From the cell containing the given text, extract its center point as [x, y] coordinate. 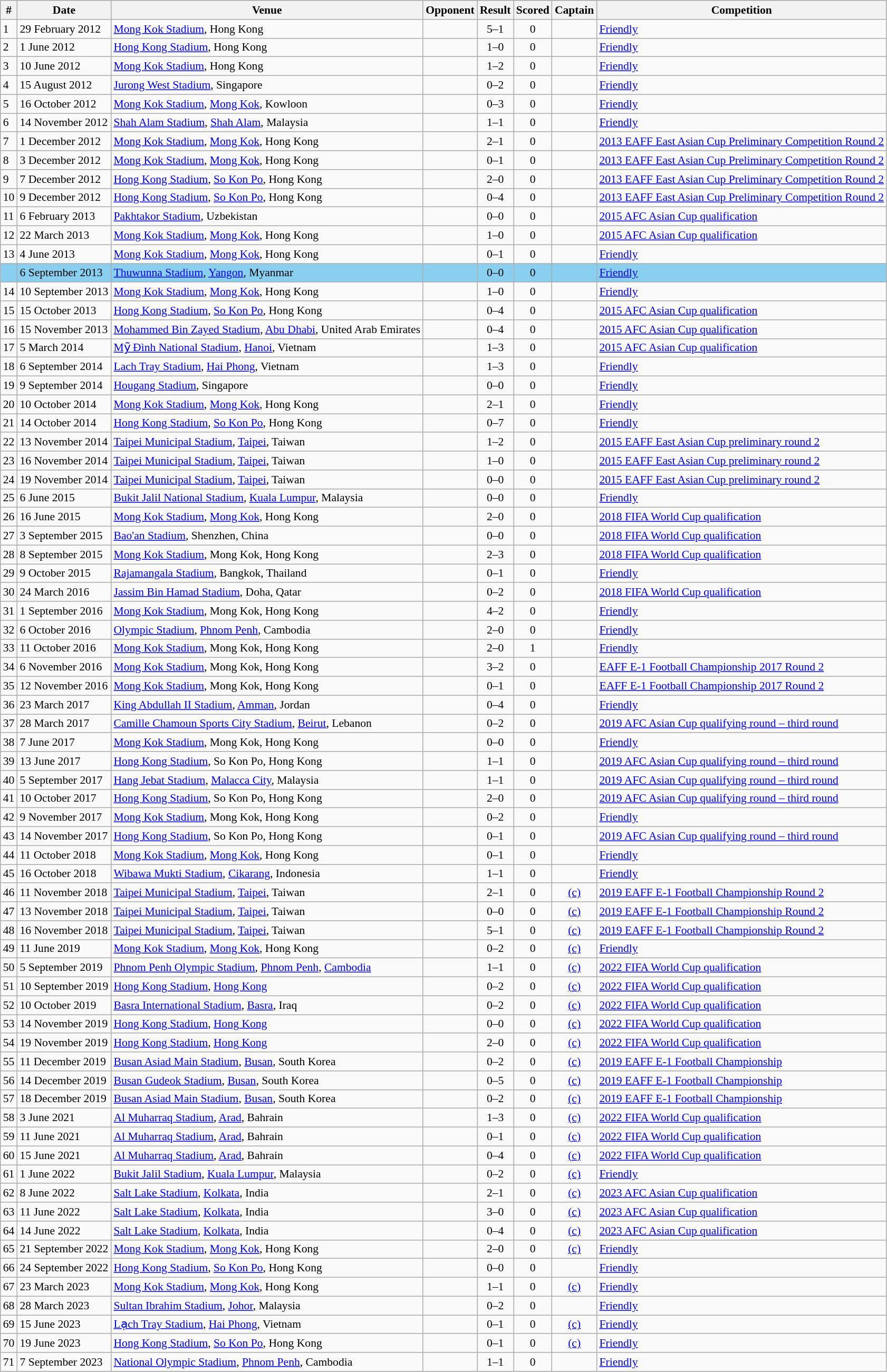
10 October 2017 [64, 799]
23 [9, 461]
Venue [267, 10]
6 September 2014 [64, 367]
36 [9, 705]
71 [9, 1362]
11 [9, 217]
9 November 2017 [64, 818]
11 November 2018 [64, 893]
16 November 2014 [64, 461]
Olympic Stadium, Phnom Penh, Cambodia [267, 630]
14 June 2022 [64, 1231]
6 February 2013 [64, 217]
10 June 2012 [64, 66]
3–2 [496, 667]
69 [9, 1325]
67 [9, 1287]
15 [9, 310]
Jassim Bin Hamad Stadium, Doha, Qatar [267, 592]
14 November 2017 [64, 836]
40 [9, 780]
62 [9, 1193]
5 September 2017 [64, 780]
35 [9, 686]
14 October 2014 [64, 423]
47 [9, 911]
68 [9, 1306]
16 October 2012 [64, 104]
55 [9, 1062]
11 October 2016 [64, 648]
63 [9, 1212]
9 October 2015 [64, 573]
11 October 2018 [64, 855]
34 [9, 667]
17 [9, 348]
3 [9, 66]
15 June 2023 [64, 1325]
19 November 2014 [64, 480]
13 June 2017 [64, 761]
30 [9, 592]
25 [9, 498]
5 September 2019 [64, 968]
0–3 [496, 104]
Lạch Tray Stadium, Hai Phong, Vietnam [267, 1325]
56 [9, 1081]
45 [9, 874]
Hang Jebat Stadium, Malacca City, Malaysia [267, 780]
11 June 2019 [64, 949]
39 [9, 761]
10 September 2013 [64, 292]
21 September 2022 [64, 1249]
64 [9, 1231]
5 [9, 104]
4 [9, 85]
7 [9, 142]
19 June 2023 [64, 1344]
50 [9, 968]
24 September 2022 [64, 1268]
5 March 2014 [64, 348]
4–2 [496, 611]
6 [9, 123]
61 [9, 1174]
Phnom Penh Olympic Stadium, Phnom Penh, Cambodia [267, 968]
12 [9, 236]
16 June 2015 [64, 517]
14 November 2019 [64, 1024]
11 June 2021 [64, 1137]
Busan Gudeok Stadium, Busan, South Korea [267, 1081]
7 December 2012 [64, 179]
9 September 2014 [64, 386]
66 [9, 1268]
44 [9, 855]
33 [9, 648]
28 March 2017 [64, 724]
3 December 2012 [64, 160]
8 June 2022 [64, 1193]
Opponent [450, 10]
Hougang Stadium, Singapore [267, 386]
41 [9, 799]
Basra International Stadium, Basra, Iraq [267, 1005]
22 [9, 442]
37 [9, 724]
Thuwunna Stadium, Yangon, Myanmar [267, 273]
28 March 2023 [64, 1306]
10 [9, 198]
65 [9, 1249]
10 October 2014 [64, 404]
7 September 2023 [64, 1362]
Wibawa Mukti Stadium, Cikarang, Indonesia [267, 874]
14 [9, 292]
24 [9, 480]
Bukit Jalil Stadium, Kuala Lumpur, Malaysia [267, 1174]
2 [9, 47]
Lach Tray Stadium, Hai Phong, Vietnam [267, 367]
13 November 2014 [64, 442]
31 [9, 611]
6 October 2016 [64, 630]
Rajamangala Stadium, Bangkok, Thailand [267, 573]
Mỹ Đình National Stadium, Hanoi, Vietnam [267, 348]
3 June 2021 [64, 1118]
Pakhtakor Stadium, Uzbekistan [267, 217]
70 [9, 1344]
8 September 2015 [64, 554]
Date [64, 10]
24 March 2016 [64, 592]
29 February 2012 [64, 29]
3 September 2015 [64, 536]
19 [9, 386]
2–3 [496, 554]
58 [9, 1118]
10 October 2019 [64, 1005]
Captain [575, 10]
6 November 2016 [64, 667]
Bukit Jalil National Stadium, Kuala Lumpur, Malaysia [267, 498]
7 June 2017 [64, 743]
King Abdullah II Stadium, Amman, Jordan [267, 705]
13 [9, 254]
9 [9, 179]
Mohammed Bin Zayed Stadium, Abu Dhabi, United Arab Emirates [267, 329]
27 [9, 536]
3–0 [496, 1212]
21 [9, 423]
16 November 2018 [64, 930]
12 November 2016 [64, 686]
0–5 [496, 1081]
54 [9, 1043]
23 March 2023 [64, 1287]
Result [496, 10]
15 August 2012 [64, 85]
15 November 2013 [64, 329]
16 [9, 329]
26 [9, 517]
32 [9, 630]
20 [9, 404]
Competition [741, 10]
48 [9, 930]
National Olympic Stadium, Phnom Penh, Cambodia [267, 1362]
29 [9, 573]
59 [9, 1137]
Mong Kok Stadium, Mong Kok, Kowloon [267, 104]
1 June 2012 [64, 47]
38 [9, 743]
15 October 2013 [64, 310]
8 [9, 160]
14 November 2012 [64, 123]
13 November 2018 [64, 911]
57 [9, 1099]
18 December 2019 [64, 1099]
51 [9, 987]
14 December 2019 [64, 1081]
9 December 2012 [64, 198]
53 [9, 1024]
Camille Chamoun Sports City Stadium, Beirut, Lebanon [267, 724]
11 June 2022 [64, 1212]
42 [9, 818]
Shah Alam Stadium, Shah Alam, Malaysia [267, 123]
23 March 2017 [64, 705]
22 March 2013 [64, 236]
# [9, 10]
18 [9, 367]
16 October 2018 [64, 874]
Scored [533, 10]
0–7 [496, 423]
Sultan Ibrahim Stadium, Johor, Malaysia [267, 1306]
1 June 2022 [64, 1174]
1 December 2012 [64, 142]
28 [9, 554]
11 December 2019 [64, 1062]
60 [9, 1155]
46 [9, 893]
43 [9, 836]
6 September 2013 [64, 273]
Jurong West Stadium, Singapore [267, 85]
19 November 2019 [64, 1043]
10 September 2019 [64, 987]
52 [9, 1005]
1 September 2016 [64, 611]
15 June 2021 [64, 1155]
4 June 2013 [64, 254]
49 [9, 949]
6 June 2015 [64, 498]
Bao'an Stadium, Shenzhen, China [267, 536]
